Extract the (X, Y) coordinate from the center of the cell holding the provided text.  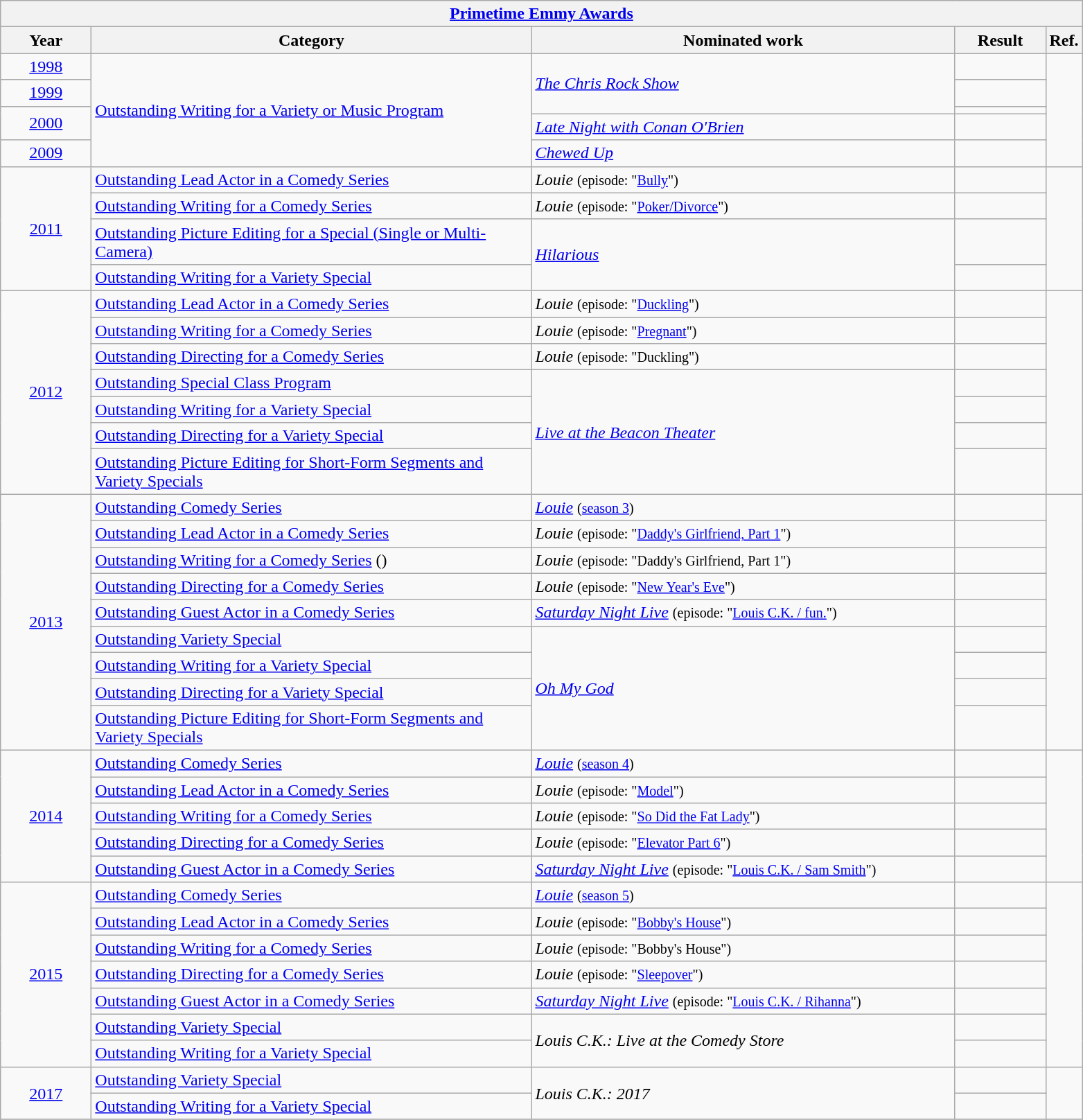
Primetime Emmy Awards (542, 14)
Louie (season 3) (743, 507)
2015 (46, 974)
2013 (46, 622)
Saturday Night Live (episode: "Louis C.K. / Sam Smith") (743, 869)
2009 (46, 153)
2011 (46, 229)
Saturday Night Live (episode: "Louis C.K. / fun.") (743, 613)
Louis C.K.: Live at the Comedy Store (743, 1040)
Louie (episode: "So Did the Fat Lady") (743, 816)
Louie (episode: "Bully") (743, 180)
Louie (season 5) (743, 895)
Chewed Up (743, 153)
Outstanding Picture Editing for a Special (Single or Multi-Camera) (312, 241)
Louie (episode: "Model") (743, 789)
Oh My God (743, 688)
Louie (episode: "Sleepover") (743, 974)
Outstanding Special Class Program (312, 383)
Hilarious (743, 255)
Louie (episode: "Poker/Divorce") (743, 206)
Live at the Beacon Theater (743, 432)
Late Night with Conan O'Brien (743, 127)
Result (1001, 40)
Louie (episode: "New Year's Eve") (743, 586)
2017 (46, 1093)
Nominated work (743, 40)
Ref. (1064, 40)
2014 (46, 816)
Louie (episode: "Elevator Part 6") (743, 843)
Year (46, 40)
The Chris Rock Show (743, 83)
Outstanding Writing for a Variety or Music Program (312, 110)
Outstanding Writing for a Comedy Series () (312, 560)
Louie (episode: "Pregnant") (743, 331)
Louis C.K.: 2017 (743, 1093)
2012 (46, 392)
1999 (46, 93)
2000 (46, 123)
Louie (season 4) (743, 763)
Saturday Night Live (episode: "Louis C.K. / Rihanna") (743, 1001)
1998 (46, 67)
Category (312, 40)
